Return [X, Y] of the center of cell containing provided text 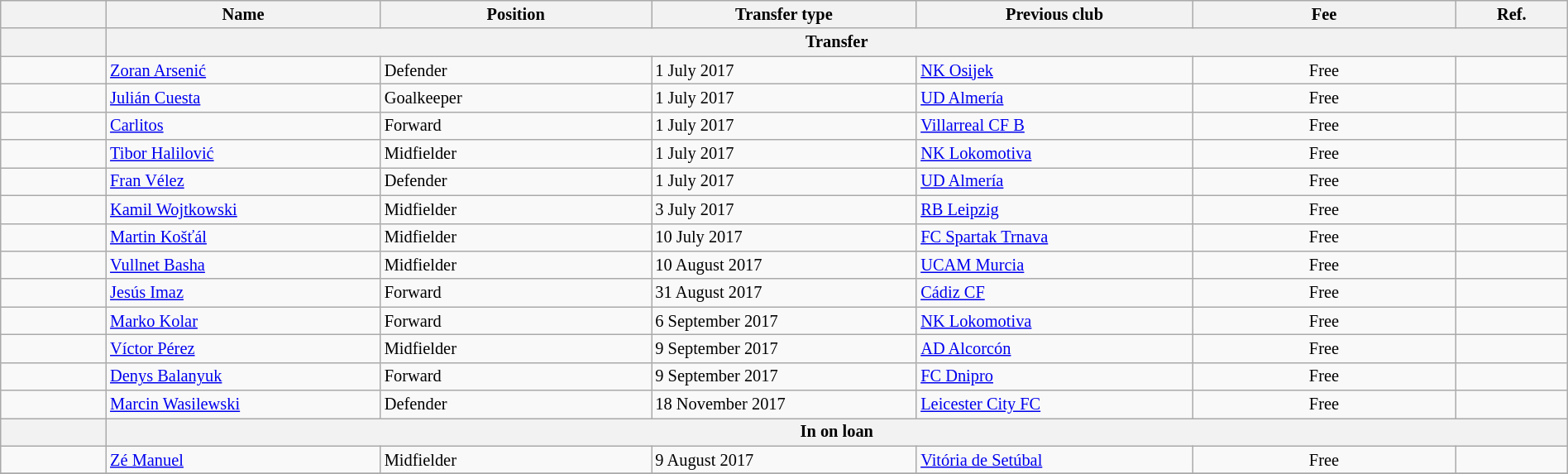
6 September 2017 [784, 321]
31 August 2017 [784, 293]
Ref. [1512, 14]
Denys Balanyuk [243, 376]
RB Leipzig [1054, 209]
Transfer [837, 42]
Cádiz CF [1054, 293]
Transfer type [784, 14]
Martin Košťál [243, 237]
9 August 2017 [784, 460]
Julián Cuesta [243, 98]
Tibor Halilović [243, 154]
Zé Manuel [243, 460]
Jesús Imaz [243, 293]
Marko Kolar [243, 321]
10 July 2017 [784, 237]
Vitória de Setúbal [1054, 460]
Goalkeeper [516, 98]
Fran Vélez [243, 181]
3 July 2017 [784, 209]
Kamil Wojtkowski [243, 209]
Position [516, 14]
In on loan [837, 432]
UCAM Murcia [1054, 265]
NK Osijek [1054, 70]
Name [243, 14]
Carlitos [243, 126]
18 November 2017 [784, 405]
Villarreal CF B [1054, 126]
Leicester City FC [1054, 405]
Previous club [1054, 14]
Zoran Arsenić [243, 70]
Marcin Wasilewski [243, 405]
FC Dnipro [1054, 376]
FC Spartak Trnava [1054, 237]
Fee [1325, 14]
Víctor Pérez [243, 348]
10 August 2017 [784, 265]
Vullnet Basha [243, 265]
AD Alcorcón [1054, 348]
